Detect which cell encompasses the target text, then output its [X, Y] center coordinate. 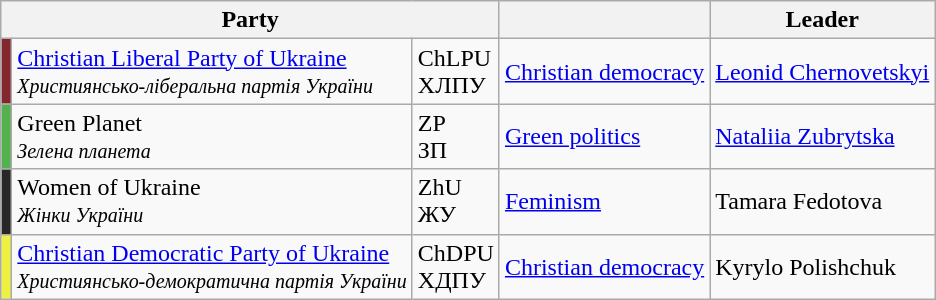
Women of UkraineЖінки України [212, 202]
ZPЗП [456, 136]
Feminism [604, 202]
ChDPUХДПУ [456, 266]
Party [250, 20]
ZhUЖУ [456, 202]
Christian Democratic Party of UkraineХристиянсько-демократична партія України [212, 266]
Leader [822, 20]
Nataliia Zubrytska [822, 136]
Green PlanetЗелена планета [212, 136]
Kyrylo Polishchuk [822, 266]
Tamara Fedotova [822, 202]
ChLPUХЛПУ [456, 72]
Leonid Chernovetskyi [822, 72]
Green politics [604, 136]
Christian Liberal Party of UkraineХристиянсько-ліберальна партія України [212, 72]
